Find where the given text appears and provide that cell's center as (x, y) coordinate. 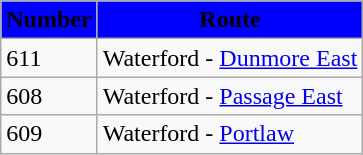
Waterford - Portlaw (230, 134)
609 (49, 134)
611 (49, 58)
Waterford - Passage East (230, 96)
Route (230, 20)
Number (49, 20)
608 (49, 96)
Waterford - Dunmore East (230, 58)
